Identify which cell holds the provided text, then report its [x, y] central coordinate. 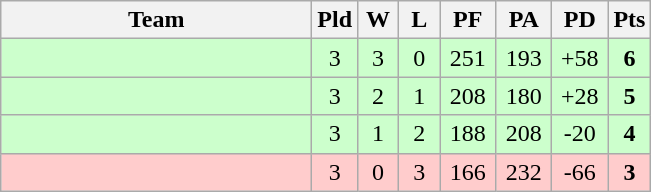
Pts [630, 20]
-66 [580, 172]
188 [468, 134]
Pld [335, 20]
193 [524, 58]
6 [630, 58]
PF [468, 20]
166 [468, 172]
W [378, 20]
PD [580, 20]
-20 [580, 134]
232 [524, 172]
PA [524, 20]
251 [468, 58]
+58 [580, 58]
5 [630, 96]
L [420, 20]
+28 [580, 96]
180 [524, 96]
4 [630, 134]
Team [156, 20]
